Identify which cell holds the provided text, then report its [X, Y] central coordinate. 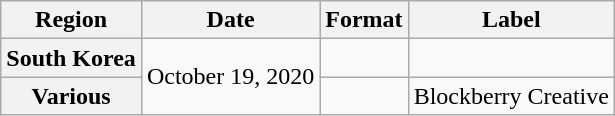
South Korea [72, 58]
Label [511, 20]
Blockberry Creative [511, 96]
Date [230, 20]
October 19, 2020 [230, 77]
Region [72, 20]
Various [72, 96]
Format [364, 20]
